Detect which cell encompasses the target text, then output its [X, Y] center coordinate. 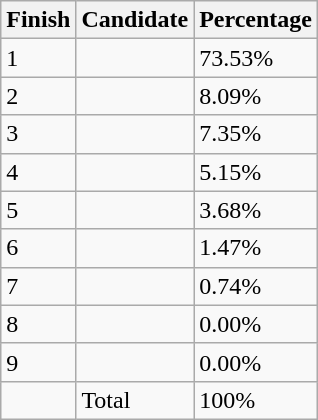
7 [38, 286]
2 [38, 96]
0.74% [256, 286]
3 [38, 134]
100% [256, 400]
Candidate [135, 20]
5.15% [256, 172]
73.53% [256, 58]
Finish [38, 20]
1.47% [256, 248]
1 [38, 58]
Total [135, 400]
8.09% [256, 96]
5 [38, 210]
Percentage [256, 20]
3.68% [256, 210]
8 [38, 324]
9 [38, 362]
6 [38, 248]
7.35% [256, 134]
4 [38, 172]
